Extract the [x, y] coordinate from the center of the cell holding the provided text.  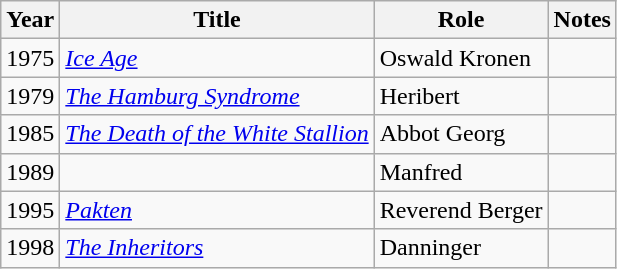
1989 [30, 172]
1975 [30, 58]
Danninger [461, 248]
Title [217, 20]
1985 [30, 134]
1995 [30, 210]
The Death of the White Stallion [217, 134]
1998 [30, 248]
Role [461, 20]
Manfred [461, 172]
Year [30, 20]
Ice Age [217, 58]
Oswald Kronen [461, 58]
1979 [30, 96]
Heribert [461, 96]
The Inheritors [217, 248]
Reverend Berger [461, 210]
The Hamburg Syndrome [217, 96]
Pakten [217, 210]
Abbot Georg [461, 134]
Notes [582, 20]
